Provide the [X, Y] coordinate of the cell's center where the given text is located.  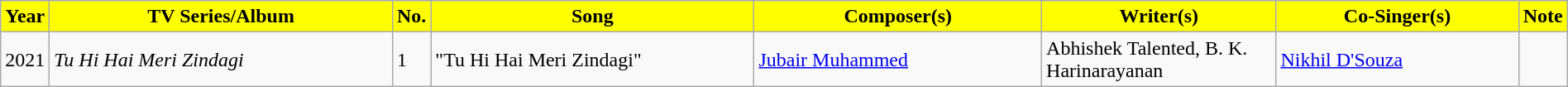
Co-Singer(s) [1398, 17]
Abhishek Talented, B. K. Harinarayanan [1159, 60]
Nikhil D'Souza [1398, 60]
Song [592, 17]
Year [25, 17]
Tu Hi Hai Meri Zindagi [222, 60]
Jubair Muhammed [898, 60]
TV Series/Album [222, 17]
Composer(s) [898, 17]
No. [411, 17]
"Tu Hi Hai Meri Zindagi" [592, 60]
Writer(s) [1159, 17]
Note [1543, 17]
2021 [25, 60]
1 [411, 60]
